From the cell containing the given text, extract its center point as (X, Y) coordinate. 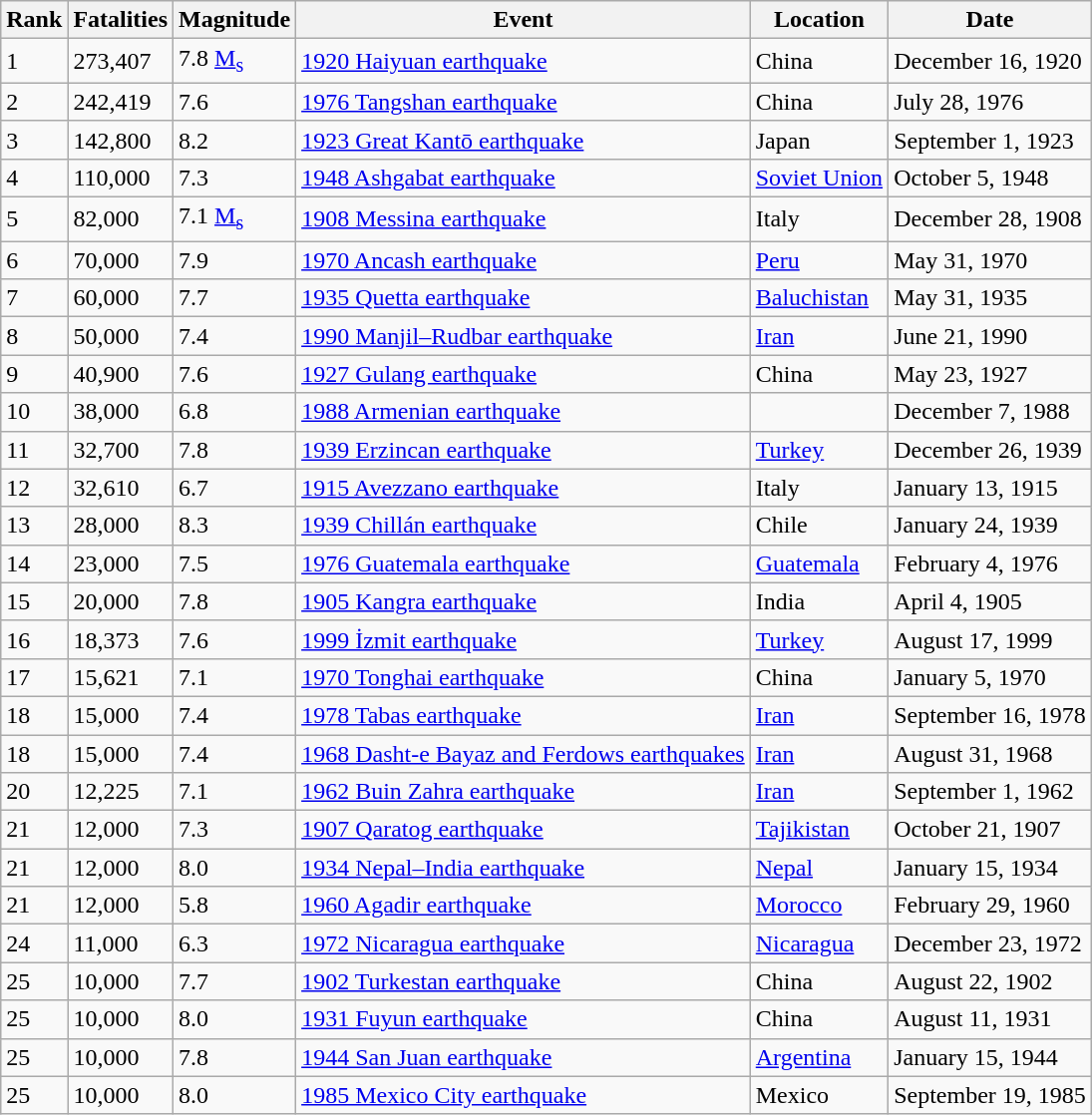
Argentina (819, 1057)
1960 Agadir earthquake (524, 906)
1939 Erzincan earthquake (524, 450)
Guatemala (819, 563)
September 19, 1985 (990, 1095)
Fatalities (121, 20)
1976 Guatemala earthquake (524, 563)
23,000 (121, 563)
1970 Tonghai earthquake (524, 677)
April 4, 1905 (990, 601)
1978 Tabas earthquake (524, 715)
Tajikistan (819, 830)
1907 Qaratog earthquake (524, 830)
7.8 Ms (235, 61)
60,000 (121, 298)
17 (34, 677)
5.8 (235, 906)
June 21, 1990 (990, 336)
May 31, 1935 (990, 298)
Japan (819, 140)
December 7, 1988 (990, 412)
August 11, 1931 (990, 1019)
Event (524, 20)
1923 Great Kantō earthquake (524, 140)
13 (34, 526)
December 28, 1908 (990, 218)
11,000 (121, 943)
January 13, 1915 (990, 488)
1985 Mexico City earthquake (524, 1095)
1920 Haiyuan earthquake (524, 61)
2 (34, 102)
50,000 (121, 336)
1939 Chillán earthquake (524, 526)
Chile (819, 526)
May 31, 1970 (990, 260)
6 (34, 260)
7.1 Ms (235, 218)
Soviet Union (819, 178)
1962 Buin Zahra earthquake (524, 792)
1935 Quetta earthquake (524, 298)
August 22, 1902 (990, 981)
July 28, 1976 (990, 102)
8.3 (235, 526)
May 23, 1927 (990, 374)
1934 Nepal–India earthquake (524, 868)
1976 Tangshan earthquake (524, 102)
January 5, 1970 (990, 677)
4 (34, 178)
110,000 (121, 178)
1970 Ancash earthquake (524, 260)
1944 San Juan earthquake (524, 1057)
10 (34, 412)
242,419 (121, 102)
January 15, 1934 (990, 868)
Morocco (819, 906)
Rank (34, 20)
18,373 (121, 639)
October 5, 1948 (990, 178)
82,000 (121, 218)
Mexico (819, 1095)
32,700 (121, 450)
8.2 (235, 140)
Baluchistan (819, 298)
1968 Dasht-e Bayaz and Ferdows earthquakes (524, 753)
1948 Ashgabat earthquake (524, 178)
70,000 (121, 260)
20 (34, 792)
8 (34, 336)
38,000 (121, 412)
11 (34, 450)
1927 Gulang earthquake (524, 374)
7.5 (235, 563)
February 4, 1976 (990, 563)
7 (34, 298)
December 16, 1920 (990, 61)
24 (34, 943)
15 (34, 601)
1908 Messina earthquake (524, 218)
12 (34, 488)
1 (34, 61)
December 23, 1972 (990, 943)
6.3 (235, 943)
1902 Turkestan earthquake (524, 981)
India (819, 601)
October 21, 1907 (990, 830)
3 (34, 140)
Magnitude (235, 20)
15,621 (121, 677)
1999 İzmit earthquake (524, 639)
40,900 (121, 374)
1972 Nicaragua earthquake (524, 943)
December 26, 1939 (990, 450)
August 17, 1999 (990, 639)
16 (34, 639)
273,407 (121, 61)
February 29, 1960 (990, 906)
1990 Manjil–Rudbar earthquake (524, 336)
August 31, 1968 (990, 753)
7.9 (235, 260)
Nicaragua (819, 943)
12,225 (121, 792)
32,610 (121, 488)
Location (819, 20)
September 1, 1923 (990, 140)
January 15, 1944 (990, 1057)
January 24, 1939 (990, 526)
5 (34, 218)
1988 Armenian earthquake (524, 412)
28,000 (121, 526)
6.8 (235, 412)
Nepal (819, 868)
6.7 (235, 488)
September 1, 1962 (990, 792)
1931 Fuyun earthquake (524, 1019)
Date (990, 20)
20,000 (121, 601)
1905 Kangra earthquake (524, 601)
Peru (819, 260)
1915 Avezzano earthquake (524, 488)
September 16, 1978 (990, 715)
9 (34, 374)
142,800 (121, 140)
14 (34, 563)
